For the text-containing cell, return its midpoint in (x, y) coordinate format. 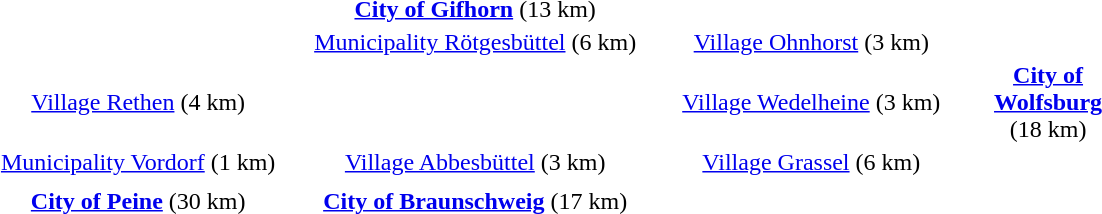
Village Grassel (6 km) (812, 162)
Village Abbesbüttel (3 km) (475, 162)
Village Wedelheine (3 km) (812, 102)
Village Ohnhorst (3 km) (812, 42)
Municipality Rötgesbüttel (6 km) (475, 42)
